Capture the cell that displays the provided text and extract its (x, y) central coordinate. 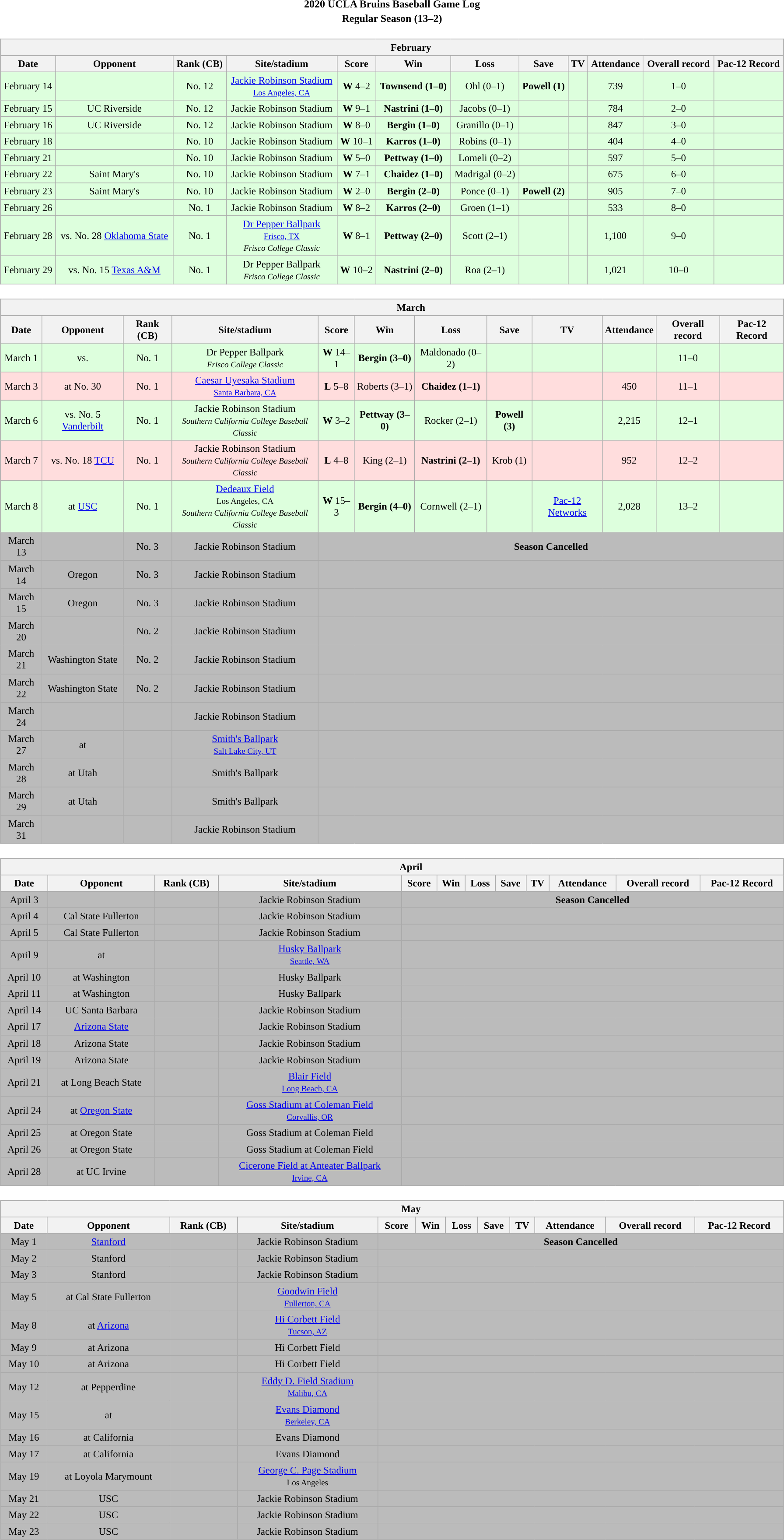
May (392, 1209)
April 19 (24, 1060)
Bergin (3–0) (385, 358)
Townsend (1–0) (413, 86)
at USC (82, 506)
Chaidez (1–0) (413, 174)
Pettway (2–0) (413, 236)
April 24 (24, 1110)
Caesar Uyesaka StadiumSanta Barbara, CA (245, 386)
February 15 (28, 109)
March 21 (21, 659)
April 28 (24, 1171)
1,100 (616, 236)
April 11 (24, 994)
Robins (0–1) (485, 141)
W 3–2 (337, 420)
May 22 (24, 1515)
Karros (1–0) (413, 141)
March 31 (21, 829)
905 (616, 191)
Cornwell (2–1) (451, 506)
Granillo (0–1) (485, 125)
6–0 (678, 174)
1–0 (678, 86)
March 20 (21, 631)
May 8 (24, 1326)
Pac-12 Networks (567, 506)
597 (616, 158)
W 9–1 (357, 109)
Powell (2) (543, 191)
April 25 (24, 1132)
Maldonado (0–2) (451, 358)
450 (629, 386)
Dedeaux FieldLos Angeles, CASouthern California College Baseball Classic (245, 506)
Lomeli (0–2) (485, 158)
March 28 (21, 773)
March 22 (21, 688)
May 2 (24, 1258)
April (392, 867)
April 10 (24, 977)
Powell (1) (543, 86)
Dr Pepper BallparkFrisco, TXFrisco College Classic (282, 236)
952 (629, 461)
May 16 (24, 1437)
Scott (2–1) (485, 236)
Goodwin FieldFullerton, CA (308, 1297)
10–0 (678, 270)
March 29 (21, 801)
May 17 (24, 1454)
Cicerone Field at Anteater BallparkIrvine, CA (310, 1171)
Smith's BallparkSalt Lake City, UT (245, 744)
at Cal State Fullerton (108, 1297)
February (392, 47)
March 27 (21, 744)
April 14 (24, 1010)
May 12 (24, 1387)
W 4–2 (357, 86)
February 26 (28, 207)
Nastrini (2–0) (413, 270)
W 10–2 (357, 270)
April 17 (24, 1027)
May 9 (24, 1348)
February 29 (28, 270)
Pettway (3–0) (385, 420)
Jacobs (0–1) (485, 109)
May 1 (24, 1242)
at No. 30 (82, 386)
Rocker (2–1) (451, 420)
3–0 (678, 125)
4–0 (678, 141)
Madrigal (0–2) (485, 174)
April 26 (24, 1149)
March 1 (21, 358)
King (2–1) (385, 461)
Blair FieldLong Beach, CA (310, 1082)
2,028 (629, 506)
404 (616, 141)
February 22 (28, 174)
April 9 (24, 955)
W 15–3 (337, 506)
Roberts (3–1) (385, 386)
May 3 (24, 1275)
8–0 (678, 207)
W 8–1 (357, 236)
11–0 (688, 358)
Nastrini (1–0) (413, 109)
February 21 (28, 158)
W 10–1 (357, 141)
Eddy D. Field StadiumMalibu, CA (308, 1387)
May 19 (24, 1476)
May 23 (24, 1531)
2,215 (629, 420)
February 18 (28, 141)
March 3 (21, 386)
Bergin (4–0) (385, 506)
Karros (2–0) (413, 207)
7–0 (678, 191)
March 14 (21, 575)
533 (616, 207)
13–2 (688, 506)
847 (616, 125)
April 5 (24, 932)
Powell (3) (509, 420)
W 7–1 (357, 174)
2–0 (678, 109)
W 8–0 (357, 125)
vs. No. 18 TCU (82, 461)
W 5–0 (357, 158)
at UC Irvine (101, 1171)
Pettway (1–0) (413, 158)
Ponce (0–1) (485, 191)
March 7 (21, 461)
May 15 (24, 1415)
Krob (1) (509, 461)
Husky BallparkSeattle, WA (310, 955)
March 15 (21, 603)
April 21 (24, 1082)
February 16 (28, 125)
W 8–2 (357, 207)
5–0 (678, 158)
vs. No. 15 Texas A&M (115, 270)
Bergin (2–0) (413, 191)
9–0 (678, 236)
UC Santa Barbara (101, 1010)
Hi Corbett FieldTucson, AZ (308, 1326)
vs. No. 28 Oklahoma State (115, 236)
784 (616, 109)
March 6 (21, 420)
March 8 (21, 506)
L 4–8 (337, 461)
April 18 (24, 1043)
March 24 (21, 716)
Goss Stadium at Coleman FieldCorvallis, OR (310, 1110)
at Long Beach State (101, 1082)
vs. No. 5 Vanderbilt (82, 420)
W 14–1 (337, 358)
Nastrini (2–1) (451, 461)
vs. (82, 358)
Chaidez (1–1) (451, 386)
May 5 (24, 1297)
Roa (2–1) (485, 270)
March (392, 307)
739 (616, 86)
L 5–8 (337, 386)
1,021 (616, 270)
George C. Page StadiumLos Angeles (308, 1476)
at Loyola Marymount (108, 1476)
April 4 (24, 916)
February 23 (28, 191)
April 3 (24, 900)
Evans DiamondBerkeley, CA (308, 1415)
February 14 (28, 86)
at Pepperdine (108, 1387)
February 28 (28, 236)
May 10 (24, 1364)
March 13 (21, 546)
12–1 (688, 420)
Jackie Robinson StadiumLos Angeles, CA (282, 86)
11–1 (688, 386)
W 2–0 (357, 191)
Groen (1–1) (485, 207)
Ohl (0–1) (485, 86)
675 (616, 174)
May 21 (24, 1498)
Bergin (1–0) (413, 125)
12–2 (688, 461)
